Return (x, y) of the center of cell containing provided text 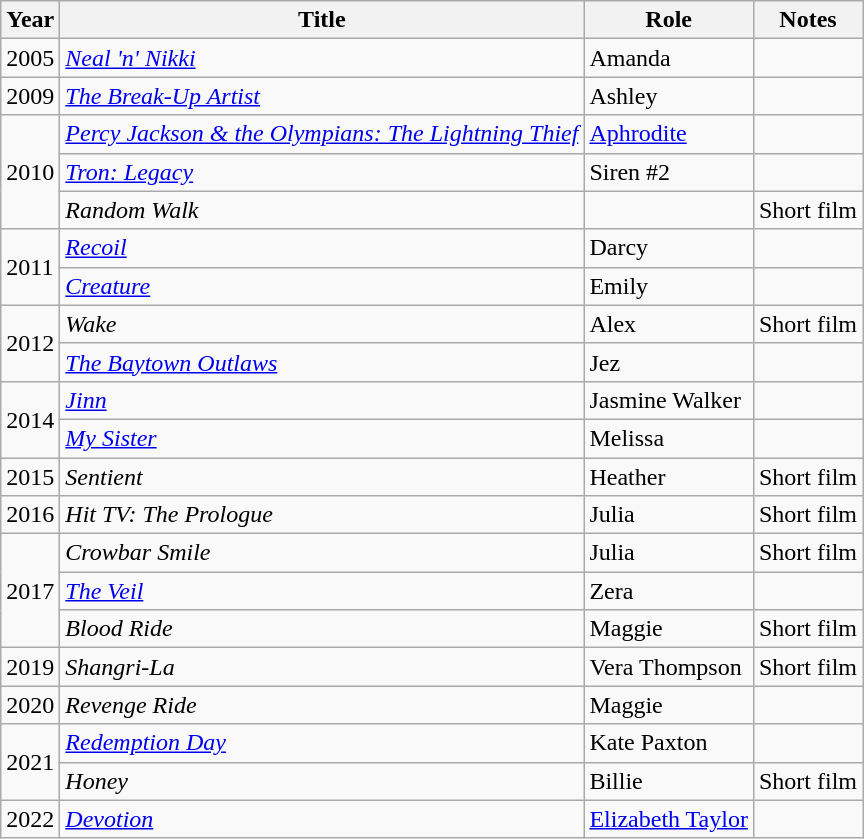
Role (669, 20)
Revenge Ride (322, 705)
Vera Thompson (669, 667)
2016 (30, 515)
2017 (30, 591)
Tron: Legacy (322, 172)
Sentient (322, 477)
Zera (669, 591)
The Veil (322, 591)
Siren #2 (669, 172)
2012 (30, 343)
Honey (322, 781)
2015 (30, 477)
2014 (30, 419)
2010 (30, 172)
Ashley (669, 96)
Jasmine Walker (669, 400)
Redemption Day (322, 743)
Billie (669, 781)
Amanda (669, 58)
Darcy (669, 248)
The Baytown Outlaws (322, 362)
Kate Paxton (669, 743)
Devotion (322, 819)
Heather (669, 477)
Aphrodite (669, 134)
Alex (669, 324)
2005 (30, 58)
Emily (669, 286)
Jinn (322, 400)
2022 (30, 819)
2019 (30, 667)
Random Walk (322, 210)
Blood Ride (322, 629)
Creature (322, 286)
Percy Jackson & the Olympians: The Lightning Thief (322, 134)
Jez (669, 362)
Wake (322, 324)
Melissa (669, 438)
2011 (30, 267)
Shangri-La (322, 667)
Title (322, 20)
Hit TV: The Prologue (322, 515)
2021 (30, 762)
Year (30, 20)
Recoil (322, 248)
Neal 'n' Nikki (322, 58)
My Sister (322, 438)
2009 (30, 96)
Crowbar Smile (322, 553)
Elizabeth Taylor (669, 819)
The Break-Up Artist (322, 96)
2020 (30, 705)
Notes (808, 20)
